Search for the cell housing the specified text and yield its [x, y] center coordinate. 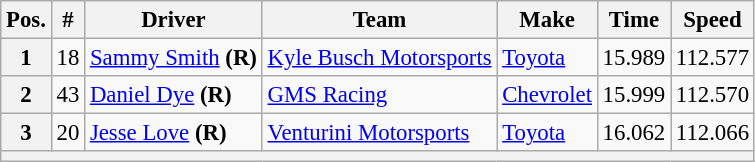
112.577 [713, 58]
Kyle Busch Motorsports [380, 58]
Time [634, 20]
18 [68, 58]
Sammy Smith (R) [174, 58]
Daniel Dye (R) [174, 95]
Chevrolet [547, 95]
43 [68, 95]
GMS Racing [380, 95]
112.066 [713, 133]
2 [26, 95]
20 [68, 133]
# [68, 20]
Make [547, 20]
1 [26, 58]
Driver [174, 20]
3 [26, 133]
Speed [713, 20]
Pos. [26, 20]
Team [380, 20]
112.570 [713, 95]
16.062 [634, 133]
15.999 [634, 95]
Venturini Motorsports [380, 133]
Jesse Love (R) [174, 133]
15.989 [634, 58]
